Return the [X, Y] coordinate for the center point of the cell that contains the specified text.  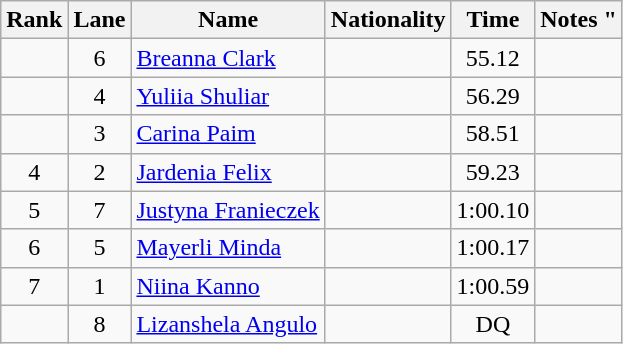
Breanna Clark [228, 58]
Time [493, 20]
Rank [34, 20]
2 [100, 172]
Niina Kanno [228, 286]
Carina Paim [228, 134]
56.29 [493, 96]
3 [100, 134]
Lane [100, 20]
1:00.59 [493, 286]
Notes " [579, 20]
1 [100, 286]
8 [100, 324]
DQ [493, 324]
Justyna Franieczek [228, 210]
58.51 [493, 134]
59.23 [493, 172]
Jardenia Felix [228, 172]
1:00.10 [493, 210]
55.12 [493, 58]
Yuliia Shuliar [228, 96]
Name [228, 20]
1:00.17 [493, 248]
Mayerli Minda [228, 248]
Lizanshela Angulo [228, 324]
Nationality [388, 20]
